From the cell containing the given text, extract its center point as [X, Y] coordinate. 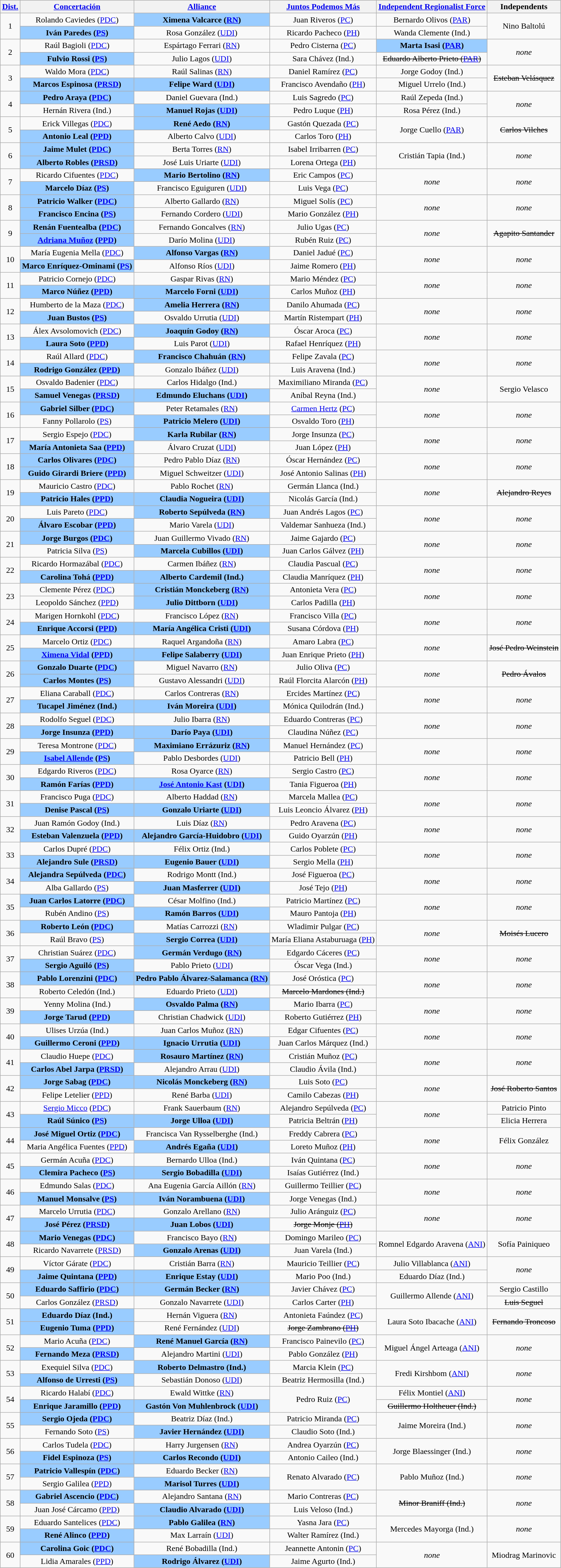
Iván Moreira (UDI) [202, 706]
Javier Hernández (UDI) [202, 1432]
Julio Ibarra (RN) [202, 719]
José Antonio Kast (UDI) [202, 784]
Ricardo Cifuentes (PDC) [77, 175]
Francisco Encina (PS) [77, 214]
Guido Girardi Briere (PPD) [77, 473]
Francisca Van Rysselberghe (Ind.) [202, 1134]
Susana Córdova (PH) [323, 629]
Juan José Cárcamo (PPD) [77, 1509]
30 [10, 777]
René Aedo (RN) [202, 123]
Martín Ristempart (PH) [323, 318]
Sara Chávez (Ind.) [323, 59]
Gonzalo Arellano (RN) [202, 1212]
Pablo Muñoz (Ind.) [432, 1477]
10 [10, 259]
Carlos Tudela (PDC) [77, 1445]
Guillermo Holtheuer (Ind.) [432, 1406]
Carlos Poblete (PC) [323, 849]
Alejandro Arrau (UDI) [202, 1069]
Cristián Muñoz (PC) [323, 1056]
Osvaldo Toro (PH) [323, 421]
Juan Ramón Godoy (Ind.) [77, 823]
Espártago Ferrari (RN) [202, 46]
Gonzalo Ibáñez (UDI) [202, 369]
Juan Bustos (PS) [77, 318]
26 [10, 674]
Cristián Barra (RN) [202, 1263]
Carlos Abel Jarpa (PRSD) [77, 1069]
Ramón Barros (UDI) [202, 914]
Carlos Muñoz (PH) [323, 292]
Pedro Aravena (PC) [323, 823]
Raúl Zepeda (Ind.) [432, 97]
José Figueroa (PC) [323, 875]
Peter Retamales (RN) [202, 408]
Felipe Zavala (PC) [323, 356]
César Molfino (Ind.) [202, 901]
Moisés Lucero [524, 933]
José Antonio Salinas (PH) [323, 473]
31 [10, 804]
Tania Figueroa (PH) [323, 784]
Carlos Recondo (UDI) [202, 1458]
Javier Chávez (PC) [323, 1289]
Osvaldo Badenier (PDC) [77, 383]
Luis Pareto (PDC) [77, 512]
Eliana Caraball (PDC) [77, 693]
Clemente Pérez (PDC) [77, 590]
Pablo González (PH) [323, 1354]
Juntos Podemos Más [323, 7]
Miguel Ángel Arteaga (ANI) [432, 1347]
Álvaro Cruzat (UDI) [202, 447]
Jorge Monje (PH) [323, 1225]
Lidia Amarales (PPD) [77, 1561]
Jorge Insunza (PC) [323, 434]
Luis Aravena (Ind.) [323, 369]
Jaime Agurto (Ind.) [323, 1561]
Patricio Walker (PDC) [77, 201]
Claudio Ávila (Ind.) [323, 1069]
58 [10, 1503]
René Manuel García (RN) [202, 1341]
Patricio Vallespín (PDC) [77, 1471]
Ignacio Urrutia (UDI) [202, 1043]
Rodrigo Montt (Ind.) [202, 875]
Jaime Romero (PH) [323, 266]
33 [10, 855]
20 [10, 518]
Juan López (PH) [323, 447]
Edmundo Salas (PDC) [77, 1185]
Roberto León (PDC) [77, 926]
Carlos Olivares (PDC) [77, 460]
Patricio Hales (PPD) [77, 499]
Rosa Pérez (Ind.) [432, 110]
Juan Carlos Latorre (PDC) [77, 901]
Sergio Micco (PDC) [77, 1108]
Mauro Pantoja (PH) [323, 914]
Francisco Chahuán (RN) [202, 356]
Julio Ugas (PC) [323, 227]
Rosa Oyarce (RN) [202, 771]
Edmundo Eluchans (UDI) [202, 395]
Sergio Castro (PC) [323, 771]
Osvaldo Palma (RN) [202, 1004]
Miguel Navarro (RN) [202, 667]
Felipe Ward (UDI) [202, 84]
Carlos Toro (PH) [323, 136]
Guillermo Ceroni (PPD) [77, 1043]
Claudia Manríquez (PH) [323, 577]
Patricia Silva (PS) [77, 551]
28 [10, 726]
Carlos Montes (PS) [77, 680]
Eduardo Santelices (PDC) [77, 1522]
Fulvio Rossi (PS) [77, 59]
Claudio Soto (Ind.) [323, 1432]
Óscar Vega (Ind.) [323, 965]
Claudia Nogueira (UDI) [202, 499]
Renán Fuentealba (PDC) [77, 227]
Hernán Viguera (RN) [202, 1315]
Juan Varela (Ind.) [323, 1250]
23 [10, 596]
Beatriz Díaz (Ind.) [202, 1419]
Carolina Tohá (PPD) [77, 577]
Patricio Pinto [524, 1108]
11 [10, 285]
Cristián Tapia (Ind.) [432, 156]
3 [10, 78]
Esteban Velásquez [524, 78]
Ximena Vidal (PPD) [77, 654]
José Pedro Weinstein [524, 648]
Raúl Bagioli (PDC) [77, 46]
Félix Montiel (ANI) [432, 1393]
Gustavo Alessandri (UDI) [202, 680]
José Tejo (PH) [323, 888]
Francisco Eguiguren (UDI) [202, 188]
13 [10, 337]
Roberto Celedón (Ind.) [77, 991]
Marta Isasi (PAR) [432, 46]
Edgardo Cáceres (PC) [323, 952]
Óscar Aroca (PC) [323, 330]
Wanda Clemente (Ind.) [432, 33]
Isabel Allende (PS) [77, 758]
Enrique Estay (UDI) [202, 1276]
17 [10, 441]
Eduardo Prieto (UDI) [202, 991]
Claudia Pascual (PC) [323, 564]
56 [10, 1451]
Enrique Accorsi (PPD) [77, 629]
49 [10, 1270]
Patricia Beltrán (PH) [323, 1121]
Guido Oyarzún (PH) [323, 836]
Gonzalo Navarrete (UDI) [202, 1302]
Fernando Cordero (UDI) [202, 214]
Juan Riveros (PC) [323, 20]
Fernando Soto (PS) [77, 1432]
José Miguel Ortiz (PDC) [77, 1134]
Miguel Solís (PC) [323, 201]
Fernando Goncalves (RN) [202, 227]
6 [10, 156]
René Fernández (UDI) [202, 1328]
36 [10, 933]
Bernardo Olivos (PAR) [432, 20]
Daniel Guevara (Ind.) [202, 97]
Maximiano Errázuriz (RN) [202, 745]
Manuel Hernández (PC) [323, 745]
Mario Varela (UDI) [202, 525]
34 [10, 881]
Alba Gallardo (PS) [77, 888]
Jorge Cuello (PAR) [432, 130]
José Pérez (PRSD) [77, 1225]
Marcelo Urrutia (PDC) [77, 1212]
Aníbal Reyna (Ind.) [323, 395]
Maximiliano Miranda (PC) [323, 383]
Jorge Ulloa (UDI) [202, 1121]
Mario Bertolino (RN) [202, 175]
5 [10, 130]
Jaime Mulet (PDC) [77, 149]
Raquel Argandoña (RN) [202, 642]
Alejandro Martini (UDI) [202, 1354]
4 [10, 104]
43 [10, 1114]
37 [10, 959]
Felipe Letelier (PPD) [77, 1095]
Luis Veloso (Ind.) [323, 1509]
Ricardo Halabí (PDC) [77, 1393]
Carlos Dupré (PDC) [77, 849]
Pablo Rochet (RN) [202, 486]
Mónica Quilodrán (Ind.) [323, 706]
45 [10, 1166]
Ricardo Hormazábal (PDC) [77, 564]
Antonieta Vera (PC) [323, 590]
18 [10, 467]
Carolina Goic (PDC) [77, 1548]
Carlos Hidalgo (Ind.) [202, 383]
Mauricio Castro (PDC) [77, 486]
Sergio Mella (PH) [323, 862]
Sergio Espejo (PDC) [77, 434]
46 [10, 1192]
Marcela Cubillos (UDI) [202, 551]
Juan Lobos (UDI) [202, 1225]
Alberto Cardemil (Ind.) [202, 577]
Cristián Monckeberg (RN) [202, 590]
35 [10, 907]
Álex Avsolomovich (PDC) [77, 330]
Samuel Venegas (PRSD) [77, 395]
Jorge Venegas (Ind.) [323, 1198]
Walter Ramírez (Ind.) [323, 1535]
Claudio Alvarado (UDI) [202, 1509]
Gonzalo Duarte (PDC) [77, 667]
Adriana Muñoz (PPD) [77, 240]
Eduardo Alberto Prieto (PAR) [432, 59]
Darío Molina (UDI) [202, 240]
José Oróstica (PC) [323, 978]
Isaías Gutiérrez (Ind.) [323, 1173]
Juan Guillermo Vivado (RN) [202, 538]
Nicolás García (Ind.) [323, 499]
51 [10, 1322]
59 [10, 1529]
7 [10, 182]
Fredi Kirshbom (ANI) [432, 1373]
Waldo Mora (PDC) [77, 71]
Gonzalo Arenas (UDI) [202, 1250]
María Eliana Astaburuaga (PH) [323, 939]
57 [10, 1477]
Fernando Troncoso [524, 1322]
Patricio Bell (PH) [323, 758]
Mario Poo (Ind.) [323, 1276]
Denise Pascal (PS) [77, 810]
Alberto Gallardo (RN) [202, 201]
Francisco López (RN) [202, 616]
Roberto Gutiérrez (PH) [323, 1017]
Luis Parot (UDI) [202, 343]
9 [10, 233]
54 [10, 1399]
María Antonieta Saa (PPD) [77, 447]
Roberto Delmastro (Ind.) [202, 1367]
8 [10, 208]
Alejandro Sepúlveda (PC) [323, 1108]
Alberto Calvo (UDI) [202, 136]
Alfonso Ríos (UDI) [202, 266]
Gaspar Rivas (RN) [202, 279]
24 [10, 622]
Edgar Cifuentes (PC) [323, 1030]
René Bobadilla (Ind.) [202, 1548]
44 [10, 1140]
Sergio Aguiló (PS) [77, 965]
Rubén Ruiz (PC) [323, 240]
27 [10, 700]
Carmen Ibáñez (RN) [202, 564]
Alfonso de Urresti (PS) [77, 1380]
Marcela Mallea (PC) [323, 797]
Sergio Galilea (PPD) [77, 1484]
Álvaro Escobar (PPD) [77, 525]
Dist. [10, 7]
Sergio Ojeda (PDC) [77, 1419]
Raúl Florcita Alarcón (PH) [323, 680]
Eduardo Contreras (PC) [323, 719]
Francisco Avendaño (PH) [323, 84]
Germán Acuña (PDC) [77, 1160]
Ramón Farías (PPD) [77, 784]
Pedro Ruiz (PC) [323, 1399]
Sergio Bobadilla (UDI) [202, 1173]
Jaime Gajardo (PC) [323, 538]
Maria Angélica Fuentes (PPD) [77, 1147]
Miguel Urrelo (Ind.) [432, 84]
Francisco Puga (PDC) [77, 797]
Antonio Caileo (Ind.) [323, 1458]
Carlos Vilches [524, 130]
Mario Contreras (PC) [323, 1497]
Gastón Von Muhlenbrock (UDI) [202, 1406]
48 [10, 1244]
Claudina Núñez (PC) [323, 732]
Marcelo Díaz (PS) [77, 188]
Rosa González (UDI) [202, 33]
Manuel Rojas (UDI) [202, 110]
Julio Aránguiz (PC) [323, 1212]
Alliance [202, 7]
Ana Eugenia García Aillón (RN) [202, 1185]
Elicia Herrera [524, 1121]
Juan Carlos Márquez (Ind.) [323, 1043]
39 [10, 1011]
60 [10, 1555]
Nicolás Monckeberg (RN) [202, 1082]
Jeannette Antonin (PC) [323, 1548]
Fidel Espinoza (PS) [77, 1458]
José Luis Uriarte (UDI) [202, 162]
María Eugenia Mella (PDC) [77, 253]
Andrea Oyarzún (PC) [323, 1445]
Gonzalo Uriarte (UDI) [202, 810]
52 [10, 1347]
Pedro Luque (PH) [323, 110]
Osvaldo Urrutia (UDI) [202, 318]
Raúl Bravo (PS) [77, 939]
Carlos Carter (PH) [323, 1302]
Luis Díaz (RN) [202, 823]
Gabriel Silber (PDC) [77, 408]
Raúl Salinas (RN) [202, 71]
Marco Núñez (PPD) [77, 292]
Frank Sauerbaum (RN) [202, 1108]
Marcia Klein (PC) [323, 1367]
Christian Chadwick (UDI) [202, 1017]
Carmen Hertz (PC) [323, 408]
Jorge Blaessinger (Ind.) [432, 1451]
Germán Verdugo (RN) [202, 952]
Alberto Haddad (RN) [202, 797]
Mario Méndez (PC) [323, 279]
Antonio Leal (PPD) [77, 136]
Ercides Martínez (PC) [323, 693]
Humberto de la Maza (PDC) [77, 305]
Edgardo Riveros (PDC) [77, 771]
Pablo Prieto (UDI) [202, 965]
Óscar Hernández (PC) [323, 460]
Antonieta Faúndez (PC) [323, 1315]
Roberto Sepúlveda (RN) [202, 512]
Domingo Marileo (PC) [323, 1238]
40 [10, 1037]
José Roberto Santos [524, 1088]
Ricardo Pacheco (PH) [323, 33]
Alejandro Sule (PRSD) [77, 862]
René Alinco (PPD) [77, 1535]
Agapito Santander [524, 233]
Mercedes Mayorga (Ind.) [432, 1529]
Sebastián Donoso (UDI) [202, 1380]
Pedro Pablo Álvarez-Salamanca (RN) [202, 978]
Enrique Jaramillo (PPD) [77, 1406]
Danilo Ahumada (PC) [323, 305]
Yenny Molina (Ind.) [77, 1004]
Luis Sagredo (PC) [323, 97]
Miodrag Marinovic [524, 1555]
Carlos Padilla (PH) [323, 603]
Pedro Araya (PDC) [77, 97]
Francisco Villa (PC) [323, 616]
Tucapel Jiménez (Ind.) [77, 706]
Exequiel Silva (PDC) [77, 1367]
Patricio Martínez (PC) [323, 901]
Renato Alvarado (PC) [323, 1477]
René Barba (UDI) [202, 1095]
Luis Soto (PC) [323, 1082]
1 [10, 26]
Andrés Egaña (UDI) [202, 1147]
Juan Carlos Muñoz (RN) [202, 1030]
50 [10, 1296]
Juan Enrique Prieto (PH) [323, 654]
Eugenio Bauer (UDI) [202, 862]
Sergio Correa (UDI) [202, 939]
Ximena Valcarce (RN) [202, 20]
Rubén Andino (PS) [77, 914]
Marco Enríquez-Ominami (PS) [77, 266]
Carlos González (PRSD) [77, 1302]
Joaquín Godoy (RN) [202, 330]
Mario Acuña (PDC) [77, 1341]
Iván Norambuena (UDI) [202, 1198]
Pedro Cisterna (PC) [323, 46]
Luis Vega (PC) [323, 188]
Ulises Urzúa (Ind.) [77, 1030]
Pedro Ávalos [524, 674]
Guillermo Teillier (PC) [323, 1185]
Beatriz Hermosilla (Ind.) [323, 1380]
Alfonso Vargas (RN) [202, 253]
25 [10, 648]
Gastón Quezada (PC) [323, 123]
Sofía Painiqueo [524, 1244]
Isabel Irribarren (PC) [323, 149]
Alejandro Reyes [524, 492]
Pedro Pablo Díaz (RN) [202, 460]
Alejandro García-Huidobro (UDI) [202, 836]
Sergio Castillo [524, 1289]
19 [10, 492]
Teresa Montrone (PDC) [77, 745]
42 [10, 1088]
Jaime Moreira (Ind.) [432, 1425]
Jaime Quintana (PPD) [77, 1276]
Jorge Tarud (PPD) [77, 1017]
Jorge Godoy (Ind.) [432, 71]
Nino Baltolú [524, 26]
Esteban Valenzuela (PPD) [77, 836]
Jorge Insunza (PPD) [77, 732]
Patricio Cornejo (PDC) [77, 279]
Pablo Galilea (RN) [202, 1522]
Juan Andrés Lagos (PC) [323, 512]
Darío Paya (UDI) [202, 732]
Félix González [524, 1140]
Francisco Painevilo (PC) [323, 1341]
Minor Braniff (Ind.) [432, 1503]
Bernardo Ulloa (Ind.) [202, 1160]
Leopoldo Sánchez (PPD) [77, 603]
Amelia Herrera (RN) [202, 305]
Christian Suárez (PDC) [77, 952]
47 [10, 1218]
Guillermo Allende (ANI) [432, 1296]
Mario Venegas (PDC) [77, 1238]
29 [10, 751]
Claudio Huepe (PDC) [77, 1056]
Hernán Rivera (Ind.) [77, 110]
38 [10, 985]
Luis Seguel [524, 1302]
Germán Becker (RN) [202, 1289]
Pablo Lorenzini (PDC) [77, 978]
Eugenio Tuma (PPD) [77, 1328]
Fanny Pollarolo (PS) [77, 421]
Félix Ortiz (Ind.) [202, 849]
Mario Ibarra (PC) [323, 1004]
Alejandra Sepúlveda (PDC) [77, 875]
12 [10, 311]
Francisco Bayo (RN) [202, 1238]
Loreto Muñoz (PH) [323, 1147]
Marcelo Ortiz (PDC) [77, 642]
53 [10, 1373]
Concertación [77, 7]
Ewald Wittke (RN) [202, 1393]
Alejandro Santana (RN) [202, 1497]
Valdemar Sanhueza (Ind.) [323, 525]
Sergio Velasco [524, 389]
Víctor Gárate (PDC) [77, 1263]
Ricardo Navarrete (PRSD) [77, 1250]
Marigen Hornkohl (PDC) [77, 616]
Raúl Allard (PDC) [77, 356]
Yasna Jara (PC) [323, 1522]
Daniel Jadué (PC) [323, 253]
Juan Carlos Gálvez (PH) [323, 551]
Lorena Ortega (PH) [323, 162]
Wladimir Pulgar (PC) [323, 926]
Rodrigo González (PPD) [77, 369]
Felipe Salaberry (UDI) [202, 654]
Rodolfo Seguel (PDC) [77, 719]
Marcelo Mardones (Ind.) [323, 991]
21 [10, 544]
Laura Soto Ibacache (ANI) [432, 1322]
Carlos Contreras (RN) [202, 693]
Rosauro Martínez (RN) [202, 1056]
Jorge Burgos (PDC) [77, 538]
Rodrigo Álvarez (UDI) [202, 1561]
Iván Paredes (PS) [77, 33]
Marisol Turres (UDI) [202, 1484]
Miguel Schweitzer (UDI) [202, 473]
Jorge Zambrano (PH) [323, 1328]
María Angélica Cristi (UDI) [202, 629]
Independents [524, 7]
Patricio Miranda (PC) [323, 1419]
Julio Oliva (PC) [323, 667]
Patricio Melero (UDI) [202, 421]
2 [10, 52]
Marcelo Forni (UDI) [202, 292]
Fernando Meza (PRSD) [77, 1354]
Julio Lagos (UDI) [202, 59]
Clemira Pacheco (PS) [77, 1173]
Juan Masferrer (UDI) [202, 888]
Rolando Caviedes (PDC) [77, 20]
Mario González (PH) [323, 214]
Pablo Desbordes (UDI) [202, 758]
Eduardo Becker (RN) [202, 1471]
Julio Villablanca (ANI) [432, 1263]
Freddy Cabrera (PC) [323, 1134]
Max Larraín (UDI) [202, 1535]
Berta Torres (RN) [202, 149]
Luis Leoncio Álvarez (PH) [323, 810]
22 [10, 570]
Marcos Espinosa (PRSD) [77, 84]
Mauricio Teillier (PC) [323, 1263]
Matías Carrozzi (RN) [202, 926]
55 [10, 1425]
Harry Jurgensen (RN) [202, 1445]
Erick Villegas (PDC) [77, 123]
Amaro Labra (PC) [323, 642]
15 [10, 389]
Eduardo Saffirio (PDC) [77, 1289]
Eric Campos (PC) [323, 175]
Independent Regionalist Force [432, 7]
16 [10, 415]
Karla Rubilar (RN) [202, 434]
14 [10, 363]
Julio Dittborn (UDI) [202, 603]
Laura Soto (PPD) [77, 343]
Alberto Robles (PRSD) [77, 162]
Rafael Henríquez (PH) [323, 343]
Jorge Sabag (PDC) [77, 1082]
Germán Llanca (Ind.) [323, 486]
Romnel Edgardo Aravena (ANI) [432, 1244]
Raúl Súnico (PS) [77, 1121]
Daniel Ramírez (PC) [323, 71]
Iván Quintana (PC) [323, 1160]
Gabriel Ascencio (PDC) [77, 1497]
Camilo Cabezas (PH) [323, 1095]
41 [10, 1063]
32 [10, 829]
Manuel Monsalve (PS) [77, 1198]
